For the text-containing cell, return its midpoint in [X, Y] coordinate format. 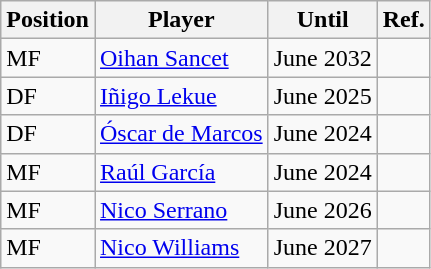
Raúl García [181, 172]
Player [181, 20]
Oihan Sancet [181, 58]
Position [48, 20]
Ref. [404, 20]
Iñigo Lekue [181, 96]
June 2026 [322, 210]
June 2032 [322, 58]
Nico Williams [181, 248]
Until [322, 20]
Óscar de Marcos [181, 134]
June 2027 [322, 248]
Nico Serrano [181, 210]
June 2025 [322, 96]
